Determine the [X, Y] coordinate at the center of the cell enclosing the given text.  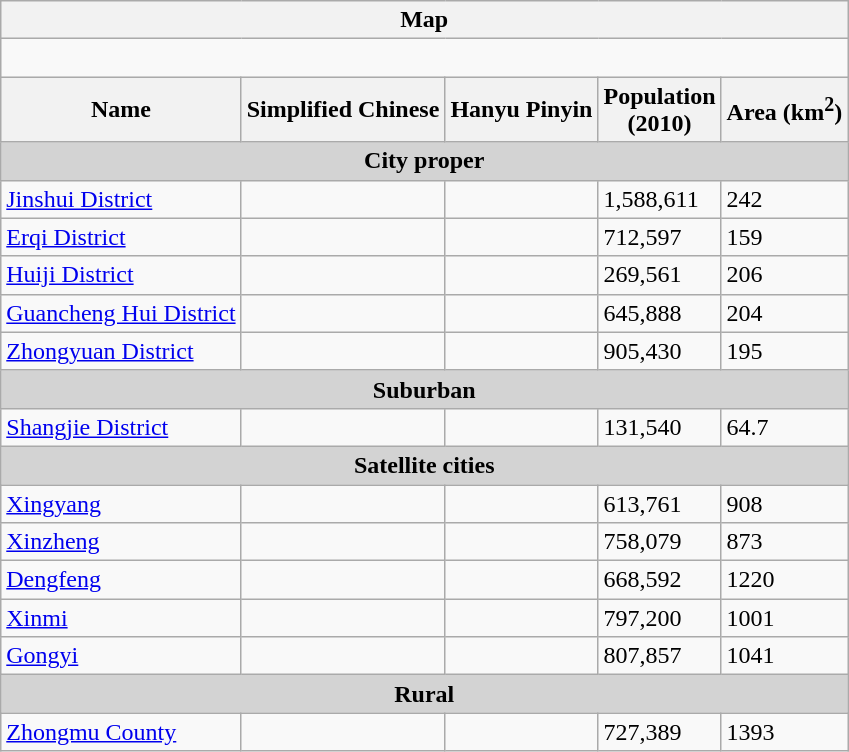
City proper [424, 161]
Hanyu Pinyin [522, 110]
Huiji District [121, 275]
206 [784, 275]
645,888 [660, 313]
908 [784, 503]
Gongyi [121, 656]
Erqi District [121, 237]
Suburban [424, 389]
Xinmi [121, 618]
Zhongyuan District [121, 351]
1001 [784, 618]
1393 [784, 732]
195 [784, 351]
Shangjie District [121, 427]
Simplified Chinese [343, 110]
1220 [784, 580]
905,430 [660, 351]
Xinzheng [121, 542]
159 [784, 237]
204 [784, 313]
807,857 [660, 656]
1041 [784, 656]
Zhongmu County [121, 732]
668,592 [660, 580]
Map [424, 20]
Name [121, 110]
Area (km2) [784, 110]
797,200 [660, 618]
1,588,611 [660, 199]
Population(2010) [660, 110]
Satellite cities [424, 465]
Guancheng Hui District [121, 313]
613,761 [660, 503]
Rural [424, 694]
242 [784, 199]
64.7 [784, 427]
Dengfeng [121, 580]
727,389 [660, 732]
712,597 [660, 237]
873 [784, 542]
269,561 [660, 275]
Jinshui District [121, 199]
131,540 [660, 427]
Xingyang [121, 503]
758,079 [660, 542]
